Return [x, y] of the center of cell containing provided text 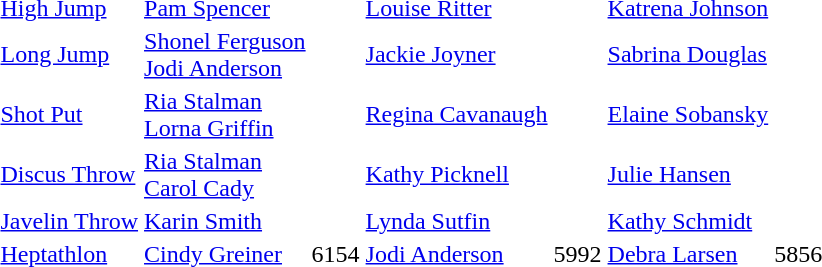
Sabrina Douglas [688, 54]
Kathy Schmidt [688, 221]
Karin Smith [226, 221]
Ria Stalman Carol Cady [226, 174]
Shonel Ferguson Jodi Anderson [226, 54]
Ria Stalman Lorna Griffin [226, 114]
Julie Hansen [688, 174]
Kathy Picknell [456, 174]
Lynda Sutfin [456, 221]
Jackie Joyner [456, 54]
Regina Cavanaugh [456, 114]
Elaine Sobansky [688, 114]
